Extract the (X, Y) coordinate from the center of the cell holding the provided text.  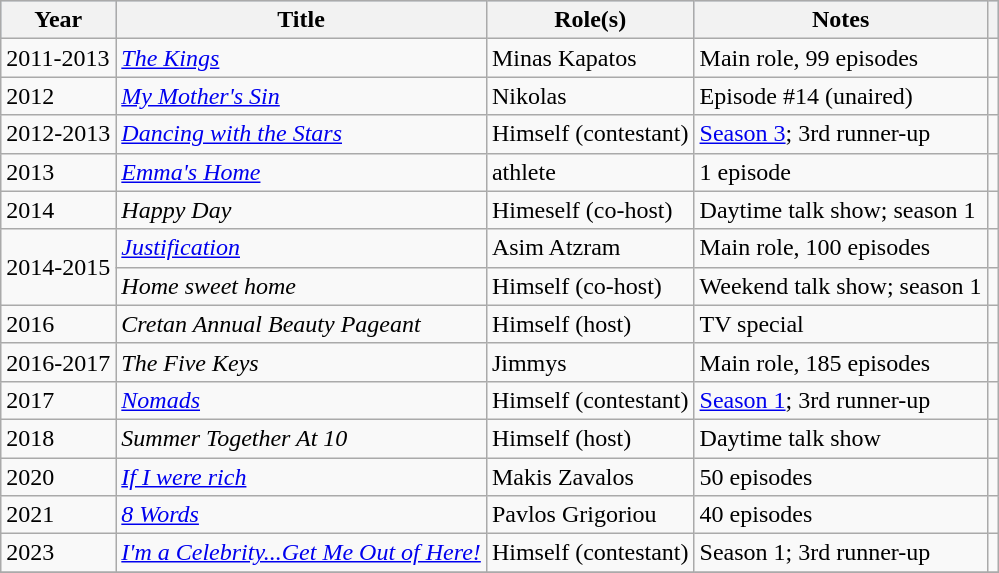
Daytime talk show; season 1 (840, 210)
2018 (58, 438)
2016 (58, 324)
2020 (58, 477)
The Five Keys (302, 362)
40 episodes (840, 515)
Cretan Annual Beauty Pageant (302, 324)
Weekend talk show; season 1 (840, 286)
Main role, 100 episodes (840, 248)
1 episode (840, 172)
Pavlos Grigoriou (590, 515)
2013 (58, 172)
Daytime talk show (840, 438)
Main role, 185 episodes (840, 362)
athlete (590, 172)
2012-2013 (58, 134)
TV special (840, 324)
Happy Day (302, 210)
My Mother's Sin (302, 96)
8 Words (302, 515)
Main role, 99 episodes (840, 58)
Minas Kapatos (590, 58)
2023 (58, 553)
2016-2017 (58, 362)
50 episodes (840, 477)
Year (58, 20)
2014 (58, 210)
2014-2015 (58, 267)
I'm a Celebrity...Get Me Out of Here! (302, 553)
Makis Zavalos (590, 477)
Title (302, 20)
Season 3; 3rd runner-up (840, 134)
Home sweet home (302, 286)
Nikolas (590, 96)
2021 (58, 515)
The Kings (302, 58)
Summer Together At 10 (302, 438)
Asim Atzram (590, 248)
Himself (co-host) (590, 286)
Episode #14 (unaired) (840, 96)
Himeself (co-host) (590, 210)
Role(s) (590, 20)
2011-2013 (58, 58)
Justification (302, 248)
Nomads (302, 400)
2017 (58, 400)
Jimmys (590, 362)
If I were rich (302, 477)
Notes (840, 20)
2012 (58, 96)
Dancing with the Stars (302, 134)
Emma's Home (302, 172)
